For the text-containing cell, return its midpoint in [X, Y] coordinate format. 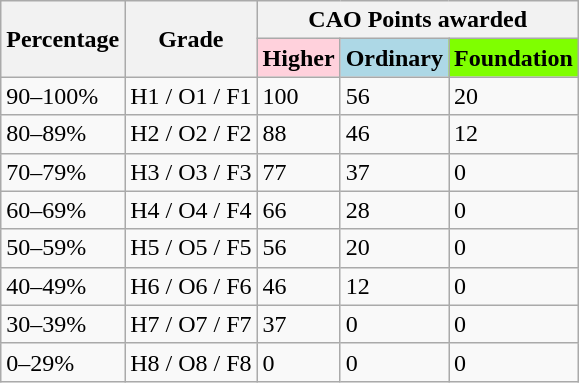
80–89% [63, 134]
100 [298, 96]
40–49% [63, 286]
H4 / O4 / F4 [191, 210]
28 [394, 210]
H1 / O1 / F1 [191, 96]
Foundation [514, 58]
H6 / O6 / F6 [191, 286]
H8 / O8 / F8 [191, 362]
Grade [191, 39]
Higher [298, 58]
66 [298, 210]
CAO Points awarded [418, 20]
60–69% [63, 210]
90–100% [63, 96]
Ordinary [394, 58]
0–29% [63, 362]
H3 / O3 / F3 [191, 172]
88 [298, 134]
H5 / O5 / F5 [191, 248]
Percentage [63, 39]
50–59% [63, 248]
70–79% [63, 172]
H7 / O7 / F7 [191, 324]
H2 / O2 / F2 [191, 134]
77 [298, 172]
30–39% [63, 324]
